Scan for the cell matching the given text and deliver its (X, Y) coordinate at center. 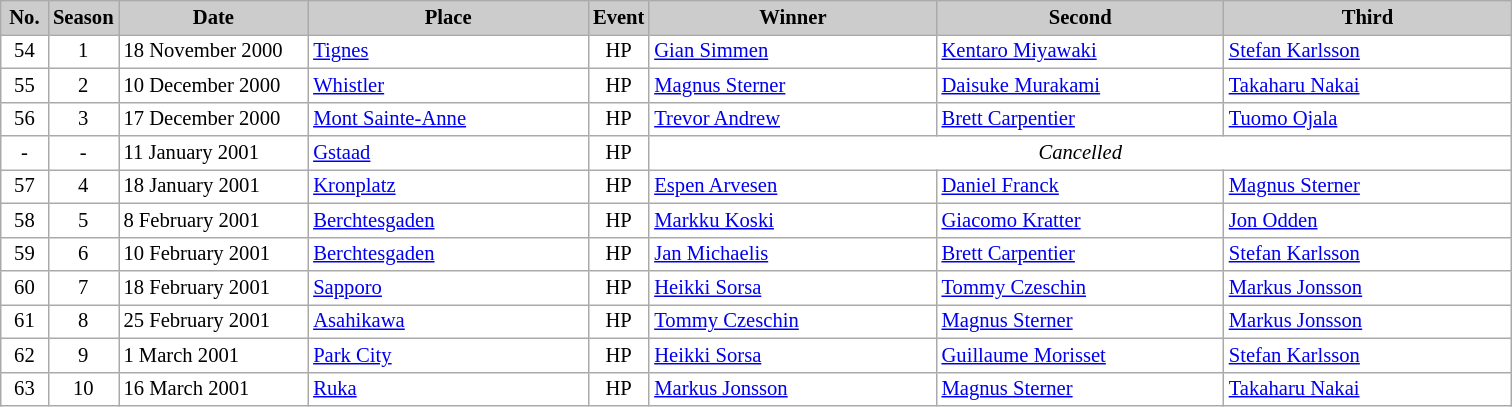
54 (24, 51)
Tignes (448, 51)
Daisuke Murakami (1080, 85)
Jan Michaelis (792, 254)
No. (24, 17)
17 December 2000 (213, 119)
Trevor Andrew (792, 119)
Jon Odden (1368, 220)
Markku Koski (792, 220)
11 January 2001 (213, 153)
61 (24, 321)
56 (24, 119)
55 (24, 85)
9 (83, 355)
Guillaume Morisset (1080, 355)
Third (1368, 17)
7 (83, 287)
18 January 2001 (213, 186)
25 February 2001 (213, 321)
Asahikawa (448, 321)
Tuomo Ojala (1368, 119)
Kentaro Miyawaki (1080, 51)
Mont Sainte-Anne (448, 119)
Park City (448, 355)
63 (24, 389)
3 (83, 119)
59 (24, 254)
10 December 2000 (213, 85)
4 (83, 186)
18 November 2000 (213, 51)
8 (83, 321)
57 (24, 186)
8 February 2001 (213, 220)
Winner (792, 17)
Event (618, 17)
Ruka (448, 389)
2 (83, 85)
62 (24, 355)
18 February 2001 (213, 287)
Gian Simmen (792, 51)
16 March 2001 (213, 389)
Cancelled (1080, 153)
10 (83, 389)
Date (213, 17)
5 (83, 220)
Daniel Franck (1080, 186)
Place (448, 17)
6 (83, 254)
Season (83, 17)
Sapporo (448, 287)
60 (24, 287)
1 (83, 51)
Second (1080, 17)
Whistler (448, 85)
Gstaad (448, 153)
10 February 2001 (213, 254)
Kronplatz (448, 186)
Giacomo Kratter (1080, 220)
Espen Arvesen (792, 186)
1 March 2001 (213, 355)
58 (24, 220)
